Return (x, y) of the center of cell containing provided text 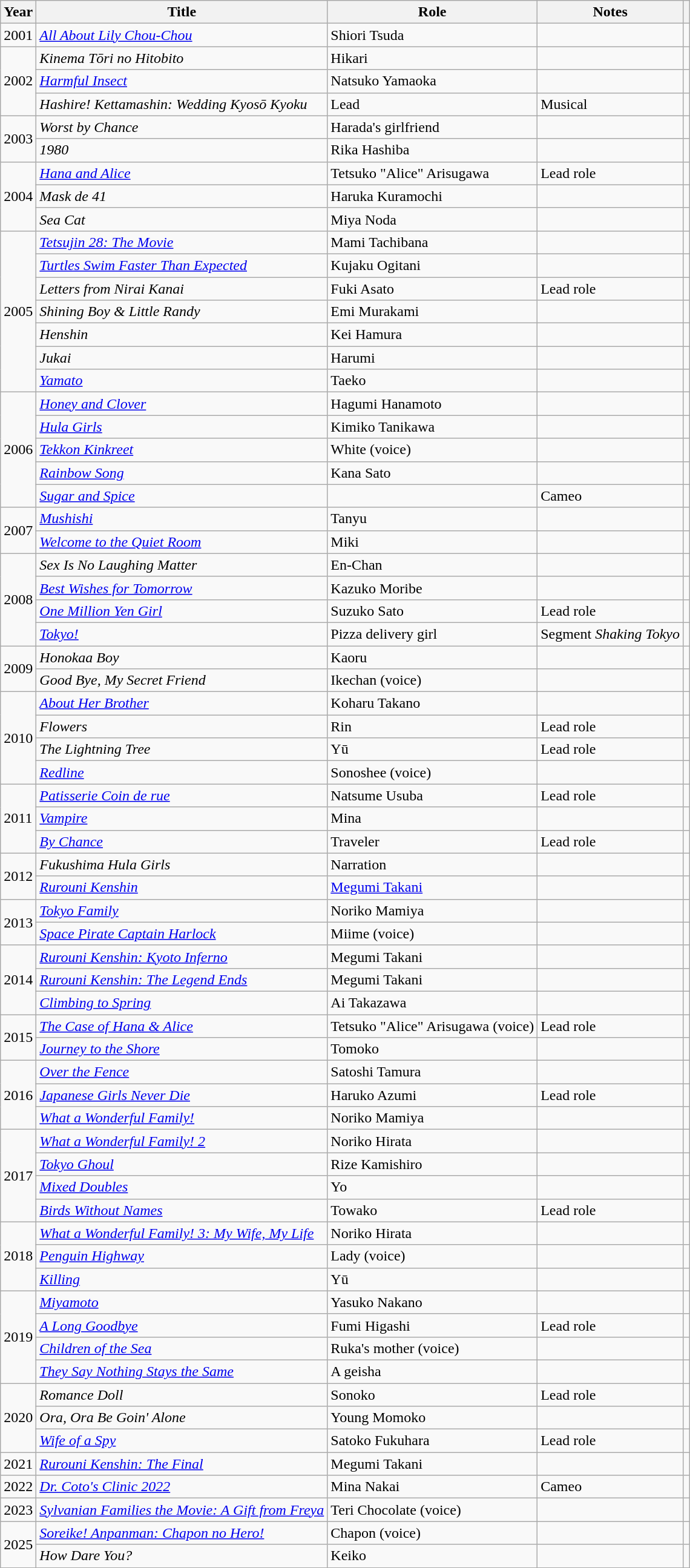
Rin (432, 726)
Harmful Insect (182, 81)
2025 (18, 1544)
Traveler (432, 842)
Honokaa Boy (182, 657)
Fukushima Hula Girls (182, 865)
What a Wonderful Family! (182, 1118)
Emi Murakami (432, 312)
Miya Noda (432, 219)
Yo (432, 1187)
2008 (18, 599)
They Say Nothing Stays the Same (182, 1371)
Fumi Higashi (432, 1325)
2018 (18, 1256)
Rurouni Kenshin: Kyoto Inferno (182, 957)
Good Bye, My Secret Friend (182, 680)
Yamato (182, 381)
Sylvanian Families the Movie: A Gift from Freya (182, 1510)
2019 (18, 1337)
Keiko (432, 1556)
Harada's girlfriend (432, 127)
2023 (18, 1510)
Koharu Takano (432, 703)
Sea Cat (182, 219)
About Her Brother (182, 703)
Space Pirate Captain Harlock (182, 934)
Climbing to Spring (182, 1003)
Worst by Chance (182, 127)
Haruko Azumi (432, 1095)
Sugar and Spice (182, 496)
Hikari (432, 58)
2002 (18, 81)
Henshin (182, 335)
Killing (182, 1279)
Fuki Asato (432, 289)
Mami Tachibana (432, 242)
Kimiko Tanikawa (432, 427)
Notes (610, 12)
Mask de 41 (182, 196)
Ikechan (voice) (432, 680)
Teri Chocolate (voice) (432, 1510)
Hana and Alice (182, 173)
2003 (18, 139)
2005 (18, 311)
What a Wonderful Family! 2 (182, 1141)
2006 (18, 450)
Haruka Kuramochi (432, 196)
Tokyo! (182, 634)
Soreike! Anpanman: Chapon no Hero! (182, 1533)
2011 (18, 819)
Japanese Girls Never Die (182, 1095)
Rurouni Kenshin: The Legend Ends (182, 980)
A geisha (432, 1371)
Rurouni Kenshin: The Final (182, 1464)
Suzuko Sato (432, 611)
2009 (18, 668)
Tokyo Family (182, 911)
Kei Hamura (432, 335)
Shiori Tsuda (432, 35)
The Lightning Tree (182, 749)
Letters from Nirai Kanai (182, 289)
Segment Shaking Tokyo (610, 634)
Sex Is No Laughing Matter (182, 565)
Lead (432, 104)
Tokyo Ghoul (182, 1164)
Rurouni Kenshin (182, 888)
Tetsuko "Alice" Arisugawa (432, 173)
Rize Kamishiro (432, 1164)
A Long Goodbye (182, 1325)
Mina (432, 819)
Hagumi Hanamoto (432, 404)
Welcome to the Quiet Room (182, 542)
Young Momoko (432, 1418)
2016 (18, 1095)
All About Lily Chou-Chou (182, 35)
Miime (voice) (432, 934)
2022 (18, 1487)
Mushishi (182, 519)
Journey to the Shore (182, 1049)
2013 (18, 922)
Tanyu (432, 519)
Kaoru (432, 657)
2014 (18, 980)
Dr. Coto's Clinic 2022 (182, 1487)
Role (432, 12)
Lady (voice) (432, 1256)
Wife of a Spy (182, 1441)
Narration (432, 865)
Chapon (voice) (432, 1533)
Miyamoto (182, 1302)
Birds Without Names (182, 1210)
Satoko Fukuhara (432, 1441)
Best Wishes for Tomorrow (182, 588)
Mina Nakai (432, 1487)
Flowers (182, 726)
Kujaku Ogitani (432, 265)
Rika Hashiba (432, 150)
Tekkon Kinkreet (182, 450)
Redline (182, 772)
Year (18, 12)
What a Wonderful Family! 3: My Wife, My Life (182, 1233)
Harumi (432, 358)
Jukai (182, 358)
Satoshi Tamura (432, 1072)
Tetsujin 28: The Movie (182, 242)
Kinema Tōri no Hitobito (182, 58)
2004 (18, 196)
Sonoshee (voice) (432, 772)
Sonoko (432, 1394)
2017 (18, 1176)
Natsuko Yamaoka (432, 81)
Kazuko Moribe (432, 588)
How Dare You? (182, 1556)
Vampire (182, 819)
Shining Boy & Little Randy (182, 312)
Turtles Swim Faster Than Expected (182, 265)
Taeko (432, 381)
En-Chan (432, 565)
Title (182, 12)
Rainbow Song (182, 473)
Musical (610, 104)
Towako (432, 1210)
Ruka's mother (voice) (432, 1348)
The Case of Hana & Alice (182, 1026)
Children of the Sea (182, 1348)
Mixed Doubles (182, 1187)
2021 (18, 1464)
Tetsuko "Alice" Arisugawa (voice) (432, 1026)
Ai Takazawa (432, 1003)
Patisserie Coin de rue (182, 796)
2001 (18, 35)
2012 (18, 876)
Over the Fence (182, 1072)
2015 (18, 1038)
1980 (182, 150)
Honey and Clover (182, 404)
2007 (18, 530)
Romance Doll (182, 1394)
Hashire! Kettamashin: Wedding Kyosō Kyoku (182, 104)
Hula Girls (182, 427)
By Chance (182, 842)
Tomoko (432, 1049)
Natsume Usuba (432, 796)
Penguin Highway (182, 1256)
Yasuko Nakano (432, 1302)
Ora, Ora Be Goin' Alone (182, 1418)
Pizza delivery girl (432, 634)
2020 (18, 1417)
2010 (18, 738)
One Million Yen Girl (182, 611)
Miki (432, 542)
White (voice) (432, 450)
Kana Sato (432, 473)
